Pinpoint the cell where the given text exists, returning its [x, y] midpoint coordinate. 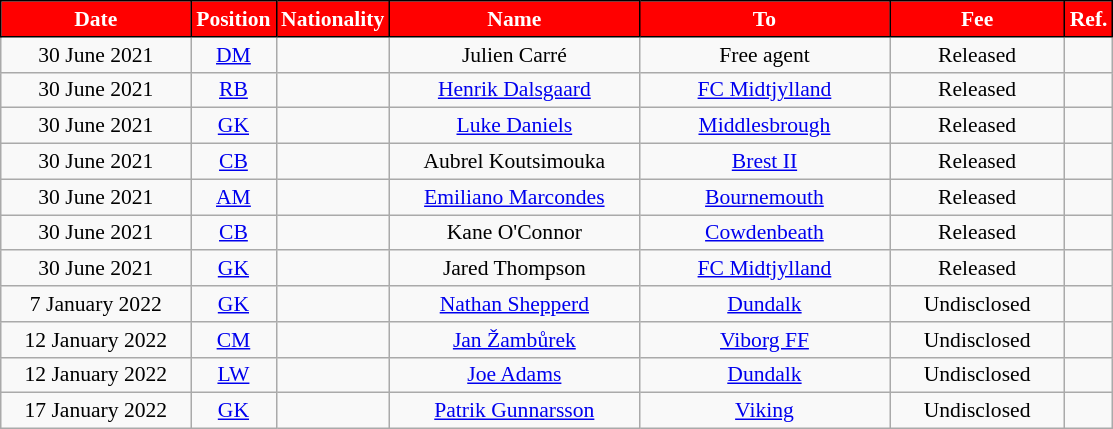
Bournemouth [764, 197]
Aubrel Koutsimouka [514, 162]
To [764, 19]
Cowdenbeath [764, 233]
Emiliano Marcondes [514, 197]
Viking [764, 411]
Patrik Gunnarsson [514, 411]
CM [234, 340]
Kane O'Connor [514, 233]
Name [514, 19]
Joe Adams [514, 375]
Middlesbrough [764, 126]
Jan Žambůrek [514, 340]
Luke Daniels [514, 126]
RB [234, 90]
Free agent [764, 55]
7 January 2022 [96, 304]
Jared Thompson [514, 269]
Henrik Dalsgaard [514, 90]
Ref. [1089, 19]
DM [234, 55]
Brest II [764, 162]
Nationality [332, 19]
17 January 2022 [96, 411]
Julien Carré [514, 55]
Position [234, 19]
Date [96, 19]
Viborg FF [764, 340]
Fee [978, 19]
Nathan Shepperd [514, 304]
AM [234, 197]
LW [234, 375]
